Find where the given text appears and provide that cell's center as [X, Y] coordinate. 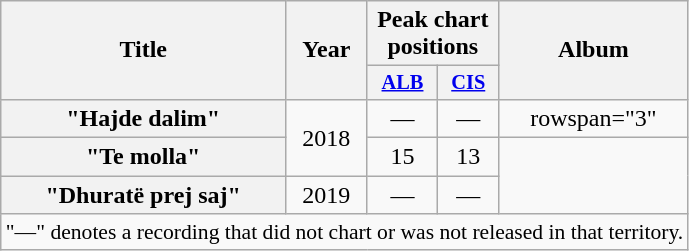
CIS [468, 83]
2019 [326, 195]
ALB [402, 83]
Peak chart positions [433, 34]
"—" denotes a recording that did not chart or was not released in that territory. [345, 232]
rowspan="3" [594, 118]
"Dhuratë prej saj" [144, 195]
"Hajde dalim" [144, 118]
2018 [326, 137]
Title [144, 50]
13 [468, 157]
Year [326, 50]
"Te molla" [144, 157]
15 [402, 157]
Album [594, 50]
